Output the [x, y] coordinate of the center of the cell containing the given text.  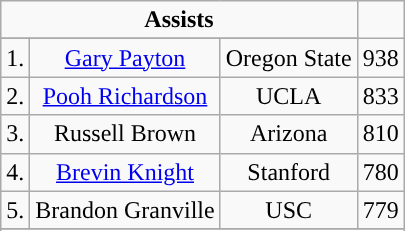
810 [380, 134]
Arizona [288, 134]
1. [16, 58]
Assists [179, 20]
3. [16, 134]
Stanford [288, 172]
Brandon Granville [125, 210]
USC [288, 210]
938 [380, 58]
Gary Payton [125, 58]
5. [16, 210]
780 [380, 172]
2. [16, 96]
Russell Brown [125, 134]
UCLA [288, 96]
Brevin Knight [125, 172]
Pooh Richardson [125, 96]
Oregon State [288, 58]
833 [380, 96]
4. [16, 172]
779 [380, 210]
